Output the (X, Y) coordinate of the center of the cell containing the given text.  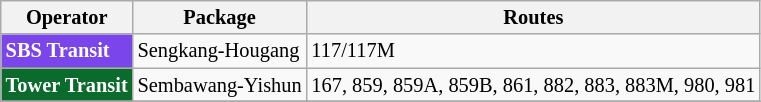
117/117M (533, 51)
Tower Transit (67, 85)
Sembawang-Yishun (220, 85)
Routes (533, 17)
Sengkang-Hougang (220, 51)
167, 859, 859A, 859B, 861, 882, 883, 883M, 980, 981 (533, 85)
Package (220, 17)
SBS Transit (67, 51)
Operator (67, 17)
